Scan for the cell matching the given text and deliver its (x, y) coordinate at center. 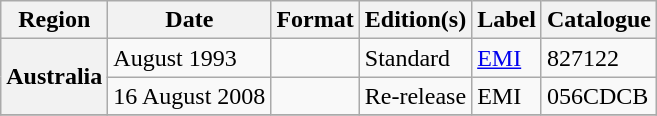
827122 (598, 58)
Catalogue (598, 20)
16 August 2008 (190, 96)
Label (507, 20)
Format (315, 20)
Australia (54, 77)
Region (54, 20)
Standard (415, 58)
Re-release (415, 96)
Edition(s) (415, 20)
056CDCB (598, 96)
Date (190, 20)
August 1993 (190, 58)
